Pinpoint the cell where the given text exists, returning its [X, Y] midpoint coordinate. 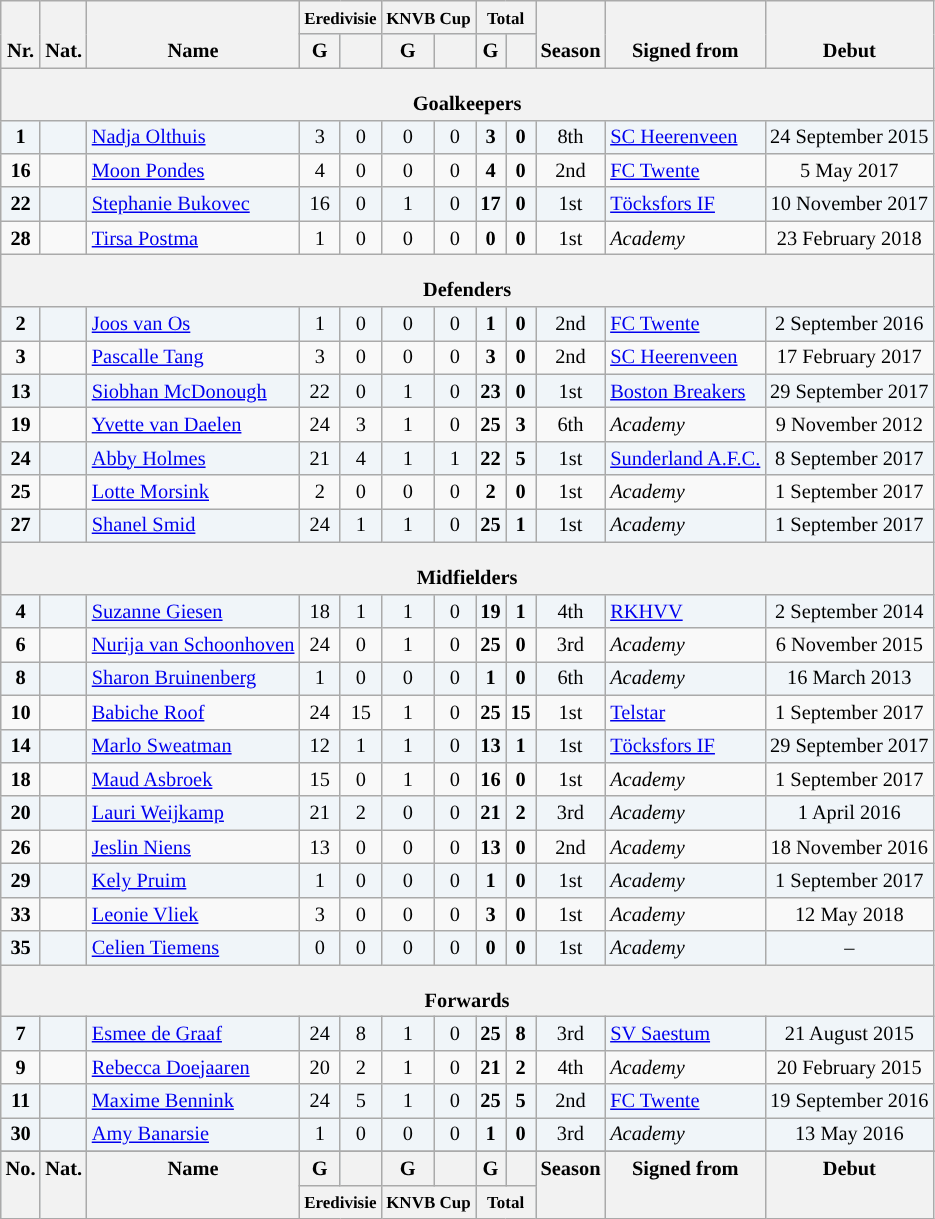
Leonie Vliek [193, 914]
Goalkeepers [468, 94]
Jeslin Niens [193, 847]
10 November 2017 [849, 204]
6 [21, 645]
11 [21, 1101]
SV Saestum [685, 1033]
16 March 2013 [849, 678]
24 September 2015 [849, 137]
12 [320, 746]
10 [21, 712]
Stephanie Bukovec [193, 204]
Boston Breakers [685, 391]
Joos van Os [193, 323]
19 September 2016 [849, 1101]
Defenders [468, 280]
No. [21, 1184]
Moon Pondes [193, 170]
Maud Asbroek [193, 779]
Siobhan McDonough [193, 391]
18 November 2016 [849, 847]
8th [571, 137]
RKHVV [685, 611]
Nadja Olthuis [193, 137]
9 [21, 1067]
9 November 2012 [849, 424]
Amy Banarsie [193, 1134]
20 February 2015 [849, 1067]
Shanel Smid [193, 525]
Marlo Sweatman [193, 746]
1 April 2016 [849, 813]
Maxime Bennink [193, 1101]
Sharon Bruinenberg [193, 678]
Esmee de Graaf [193, 1033]
7 [21, 1033]
2 September 2014 [849, 611]
29 [21, 880]
30 [21, 1134]
Nurija van Schoonhoven [193, 645]
Nr. [21, 34]
2 September 2016 [849, 323]
13 May 2016 [849, 1134]
Suzanne Giesen [193, 611]
– [849, 948]
Celien Tiemens [193, 948]
17 February 2017 [849, 357]
Yvette van Daelen [193, 424]
Lotte Morsink [193, 492]
23 [491, 391]
Kely Pruim [193, 880]
8 September 2017 [849, 458]
27 [21, 525]
Sunderland A.F.C. [685, 458]
Babiche Roof [193, 712]
17 [491, 204]
Rebecca Doejaaren [193, 1067]
6 November 2015 [849, 645]
28 [21, 238]
Tirsa Postma [193, 238]
Pascalle Tang [193, 357]
5 May 2017 [849, 170]
21 August 2015 [849, 1033]
23 February 2018 [849, 238]
Telstar [685, 712]
14 [21, 746]
Abby Holmes [193, 458]
26 [21, 847]
Forwards [468, 990]
35 [21, 948]
12 May 2018 [849, 914]
33 [21, 914]
Lauri Weijkamp [193, 813]
Midfielders [468, 568]
